Determine the (x, y) coordinate at the center of the cell enclosing the given text.  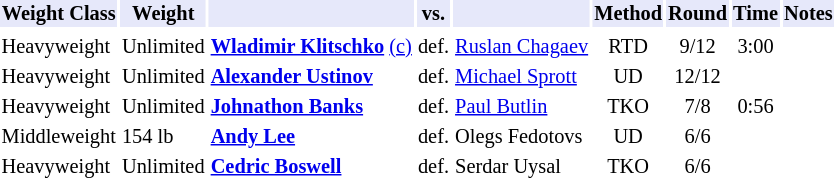
Michael Sprott (522, 76)
Time (756, 14)
Weight (163, 14)
Round (698, 14)
Weight Class (58, 14)
154 lb (163, 136)
TKO (628, 106)
6/6 (698, 136)
Wladimir Klitschko (c) (311, 46)
Andy Lee (311, 136)
RTD (628, 46)
3:00 (756, 46)
12/12 (698, 76)
vs. (433, 14)
Olegs Fedotovs (522, 136)
Method (628, 14)
0:56 (756, 106)
Johnathon Banks (311, 106)
Ruslan Chagaev (522, 46)
Middleweight (58, 136)
Paul Butlin (522, 106)
7/8 (698, 106)
Alexander Ustinov (311, 76)
9/12 (698, 46)
